Determine the (x, y) coordinate at the center of the cell enclosing the given text.  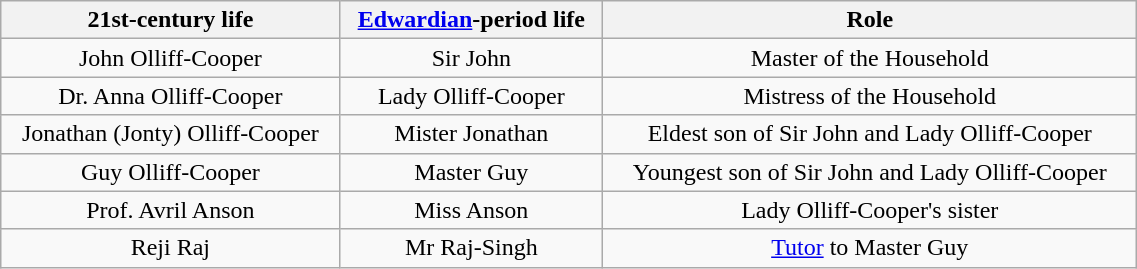
John Olliff-Cooper (170, 58)
Mr Raj-Singh (472, 248)
Mister Jonathan (472, 134)
Eldest son of Sir John and Lady Olliff-Cooper (870, 134)
Reji Raj (170, 248)
Dr. Anna Olliff-Cooper (170, 96)
Edwardian-period life (472, 20)
Guy Olliff-Cooper (170, 172)
Youngest son of Sir John and Lady Olliff-Cooper (870, 172)
21st-century life (170, 20)
Role (870, 20)
Sir John (472, 58)
Mistress of the Household (870, 96)
Prof. Avril Anson (170, 210)
Master Guy (472, 172)
Lady Olliff-Cooper's sister (870, 210)
Jonathan (Jonty) Olliff-Cooper (170, 134)
Tutor to Master Guy (870, 248)
Lady Olliff-Cooper (472, 96)
Master of the Household (870, 58)
Miss Anson (472, 210)
